Determine the [x, y] coordinate at the center of the cell enclosing the given text.  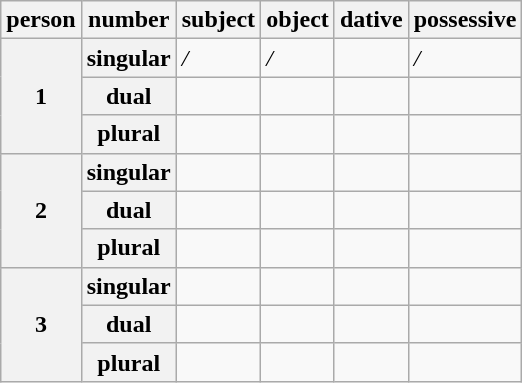
2 [41, 210]
3 [41, 324]
object [298, 20]
subject [218, 20]
dative [371, 20]
number [128, 20]
person [41, 20]
1 [41, 96]
possessive [465, 20]
